Output the [X, Y] coordinate of the center of the cell containing the given text.  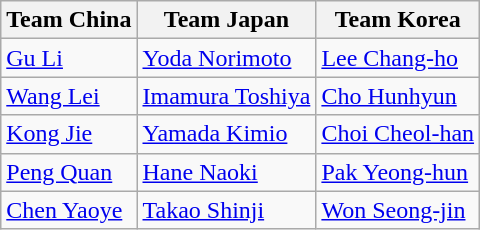
Team Korea [398, 20]
Gu Li [69, 58]
Hane Naoki [226, 172]
Lee Chang-ho [398, 58]
Peng Quan [69, 172]
Team China [69, 20]
Pak Yeong-hun [398, 172]
Yamada Kimio [226, 134]
Cho Hunhyun [398, 96]
Chen Yaoye [69, 210]
Team Japan [226, 20]
Wang Lei [69, 96]
Takao Shinji [226, 210]
Yoda Norimoto [226, 58]
Choi Cheol-han [398, 134]
Won Seong-jin [398, 210]
Kong Jie [69, 134]
Imamura Toshiya [226, 96]
